Capture the cell that displays the provided text and extract its (X, Y) central coordinate. 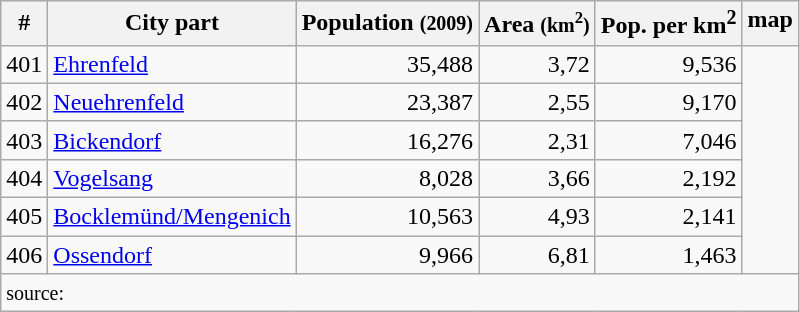
Vogelsang (172, 178)
Bocklemünd/Mengenich (172, 217)
Population (2009) (387, 24)
8,028 (387, 178)
10,563 (387, 217)
23,387 (387, 102)
9,536 (668, 64)
2,141 (668, 217)
35,488 (387, 64)
404 (24, 178)
4,93 (538, 217)
16,276 (387, 140)
Bickendorf (172, 140)
2,192 (668, 178)
9,170 (668, 102)
City part (172, 24)
source: (400, 293)
Area (km2) (538, 24)
6,81 (538, 255)
Pop. per km2 (668, 24)
9,966 (387, 255)
Ossendorf (172, 255)
401 (24, 64)
3,72 (538, 64)
1,463 (668, 255)
402 (24, 102)
7,046 (668, 140)
403 (24, 140)
2,31 (538, 140)
map (770, 24)
2,55 (538, 102)
# (24, 24)
Neuehrenfeld (172, 102)
406 (24, 255)
Ehrenfeld (172, 64)
405 (24, 217)
3,66 (538, 178)
